Determine the (X, Y) coordinate at the center of the cell enclosing the given text.  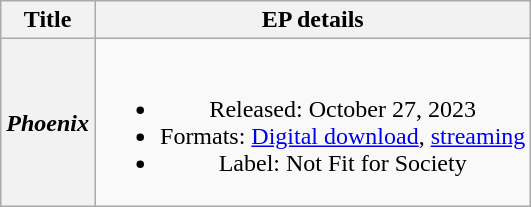
EP details (312, 20)
Released: October 27, 2023Formats: Digital download, streamingLabel: Not Fit for Society (312, 122)
Phoenix (48, 122)
Title (48, 20)
